From the cell containing the given text, extract its center point as (X, Y) coordinate. 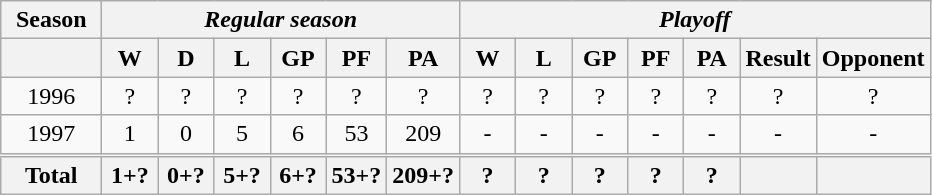
1997 (52, 135)
Regular season (281, 20)
Total (52, 174)
5 (242, 135)
D (186, 58)
5+? (242, 174)
Playoff (695, 20)
Opponent (873, 58)
1996 (52, 96)
6 (298, 135)
Season (52, 20)
0+? (186, 174)
1 (130, 135)
0 (186, 135)
Result (778, 58)
209+? (424, 174)
1+? (130, 174)
53+? (356, 174)
209 (424, 135)
53 (356, 135)
6+? (298, 174)
